Identify which cell holds the provided text, then report its [X, Y] central coordinate. 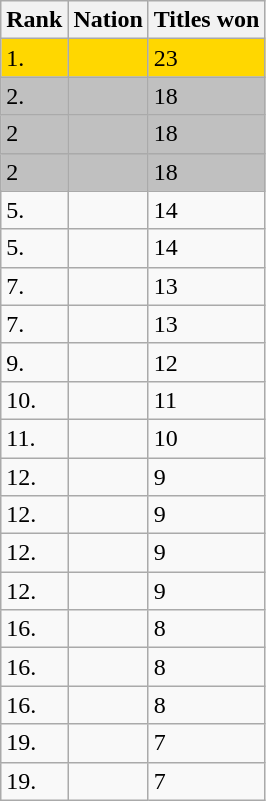
2. [34, 96]
23 [206, 58]
10 [206, 438]
11. [34, 438]
12 [206, 362]
1. [34, 58]
9. [34, 362]
Rank [34, 20]
11 [206, 400]
Nation [108, 20]
Titles won [206, 20]
10. [34, 400]
